Provide the (x, y) coordinate of the cell's center where the given text is located.  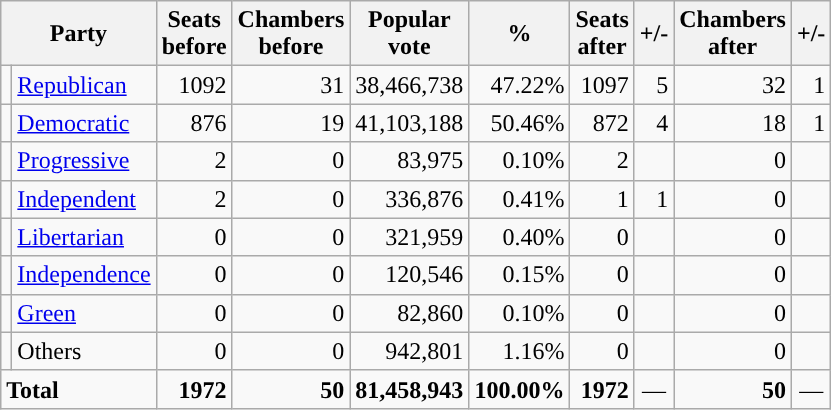
336,876 (410, 199)
Progressive (84, 161)
Others (84, 351)
1.16% (520, 351)
82,860 (410, 313)
0.41% (520, 199)
50.46% (520, 123)
4 (654, 123)
81,458,943 (410, 389)
Libertarian (84, 237)
47.22% (520, 85)
Republican (84, 85)
31 (291, 85)
321,959 (410, 237)
Seatsbefore (194, 34)
Green (84, 313)
32 (733, 85)
Independence (84, 275)
1092 (194, 85)
0.15% (520, 275)
Chambersafter (733, 34)
942,801 (410, 351)
872 (602, 123)
100.00% (520, 389)
83,975 (410, 161)
Seatsafter (602, 34)
Independent (84, 199)
Popularvote (410, 34)
1097 (602, 85)
876 (194, 123)
Party (78, 34)
Democratic (84, 123)
38,466,738 (410, 85)
41,103,188 (410, 123)
% (520, 34)
5 (654, 85)
120,546 (410, 275)
Chambersbefore (291, 34)
0.40% (520, 237)
19 (291, 123)
18 (733, 123)
Total (78, 389)
